Pinpoint the cell where the given text exists, returning its [X, Y] midpoint coordinate. 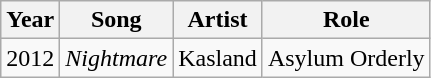
Song [116, 20]
Artist [218, 20]
Year [30, 20]
Kasland [218, 58]
Role [346, 20]
2012 [30, 58]
Asylum Orderly [346, 58]
Nightmare [116, 58]
